Detect which cell encompasses the target text, then output its (x, y) center coordinate. 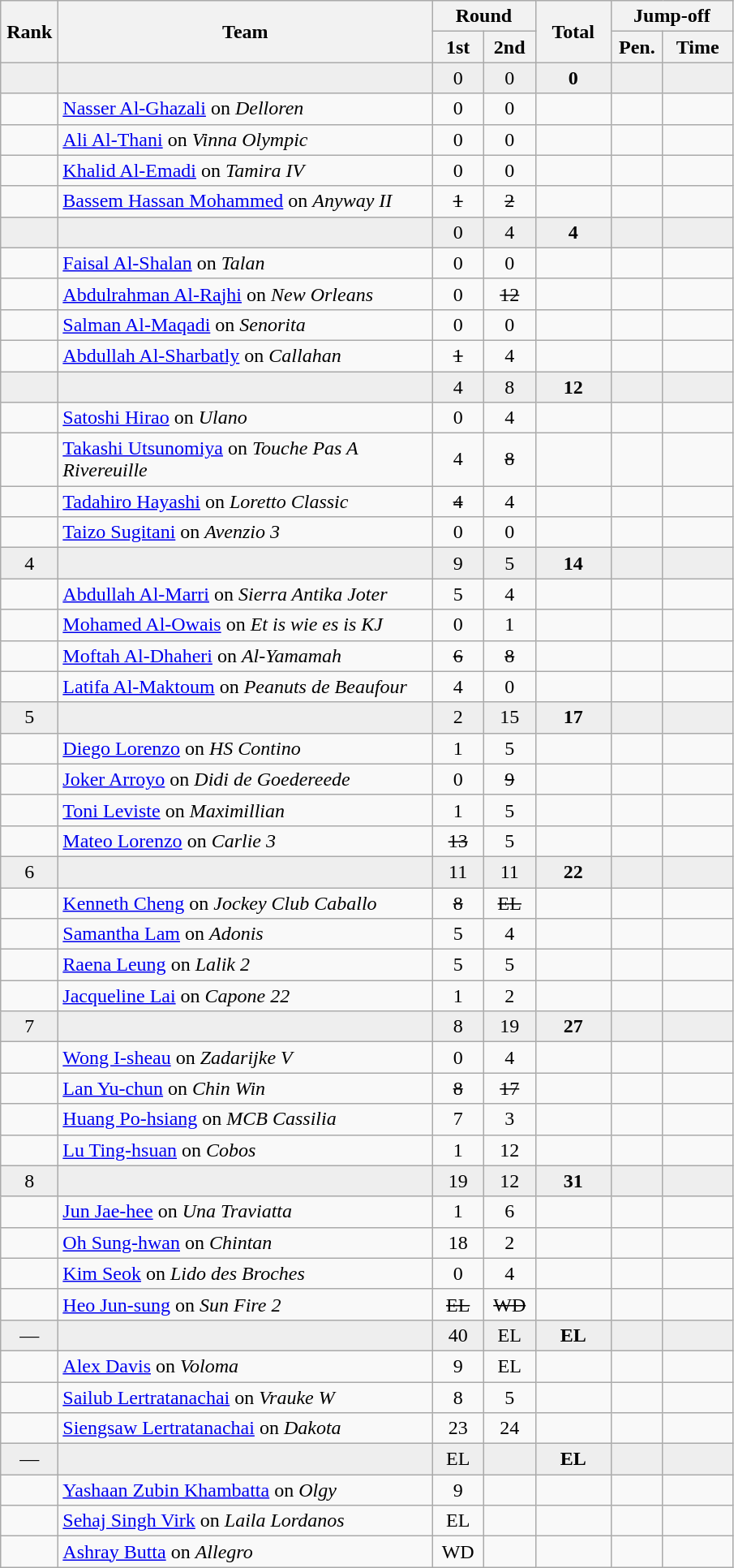
40 (458, 1335)
Diego Lorenzo on HS Contino (245, 748)
Moftah Al-Dhaheri on Al-Yamamah (245, 656)
Bassem Hassan Mohammed on Anyway II (245, 201)
Nasser Al-Ghazali on Delloren (245, 109)
Pen. (637, 47)
Siengsaw Lertratanachai on Dakota (245, 1428)
Faisal Al-Shalan on Talan (245, 263)
Samantha Lam on Adonis (245, 934)
Jump-off (672, 16)
18 (458, 1243)
3 (509, 1119)
Alex Davis on Voloma (245, 1366)
27 (573, 1027)
Satoshi Hirao on Ulano (245, 418)
Ali Al-Thani on Vinna Olympic (245, 140)
Takashi Utsunomiya on Touche Pas A Rivereuille (245, 459)
Heo Jun-sung on Sun Fire 2 (245, 1304)
31 (573, 1181)
Oh Sung-hwan on Chintan (245, 1243)
Abdullah Al-Sharbatly on Callahan (245, 355)
Kenneth Cheng on Jockey Club Caballo (245, 903)
Time (698, 47)
1st (458, 47)
Lu Ting-hsuan on Cobos (245, 1150)
Toni Leviste on Maximillian (245, 810)
2nd (509, 47)
Raena Leung on Lalik 2 (245, 965)
Round (483, 16)
Jun Jae-hee on Una Traviatta (245, 1212)
Mohamed Al-Owais on Et is wie es is KJ (245, 625)
Rank (29, 32)
13 (458, 841)
Latifa Al-Maktoum on Peanuts de Beaufour (245, 687)
Sehaj Singh Virk on Laila Lordanos (245, 1521)
Kim Seok on Lido des Broches (245, 1273)
Huang Po-hsiang on MCB Cassilia (245, 1119)
Abdullah Al-Marri on Sierra Antika Joter (245, 594)
Sailub Lertratanachai on Vrauke W (245, 1397)
Team (245, 32)
Ashray Butta on Allegro (245, 1552)
Lan Yu-chun on Chin Win (245, 1088)
24 (509, 1428)
Wong I-sheau on Zadarijke V (245, 1058)
22 (573, 872)
14 (573, 563)
23 (458, 1428)
Total (573, 32)
Mateo Lorenzo on Carlie 3 (245, 841)
Jacqueline Lai on Capone 22 (245, 996)
Tadahiro Hayashi on Loretto Classic (245, 502)
Taizo Sugitani on Avenzio 3 (245, 532)
Yashaan Zubin Khambatta on Olgy (245, 1490)
Khalid Al-Emadi on Tamira IV (245, 170)
Joker Arroyo on Didi de Goedereede (245, 779)
Abdulrahman Al-Rajhi on New Orleans (245, 294)
Salman Al-Maqadi on Senorita (245, 325)
15 (509, 717)
